Determine the [X, Y] coordinate at the center of the cell enclosing the given text.  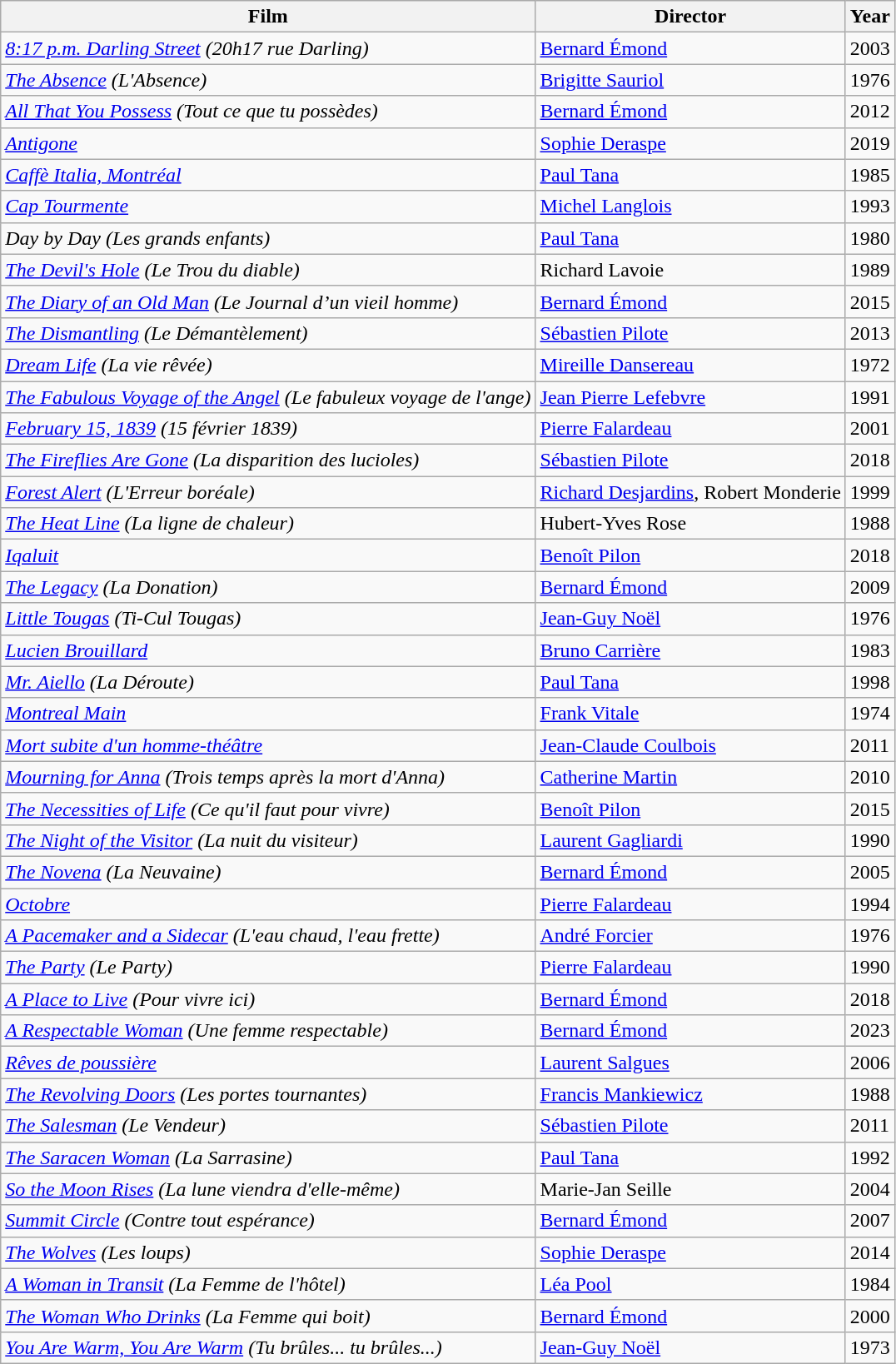
2012 [869, 112]
A Pacemaker and a Sidecar (L'eau chaud, l'eau frette) [268, 936]
2005 [869, 872]
So the Moon Rises (La lune viendra d'elle-même) [268, 1189]
1972 [869, 365]
2013 [869, 333]
Forest Alert (L'Erreur boréale) [268, 492]
1999 [869, 492]
1985 [869, 175]
2009 [869, 587]
The Wolves (Les loups) [268, 1252]
2004 [869, 1189]
A Woman in Transit (La Femme de l'hôtel) [268, 1284]
2014 [869, 1252]
The Heat Line (La ligne de chaleur) [268, 524]
The Woman Who Drinks (La Femme qui boit) [268, 1316]
Jean Pierre Lefebvre [690, 397]
Cap Tourmente [268, 207]
The Party (Le Party) [268, 968]
2010 [869, 777]
Brigitte Sauriol [690, 80]
Octobre [268, 904]
Bruno Carrière [690, 650]
The Novena (La Neuvaine) [268, 872]
The Dismantling (Le Démantèlement) [268, 333]
1984 [869, 1284]
2003 [869, 48]
Montreal Main [268, 714]
André Forcier [690, 936]
The Legacy (La Donation) [268, 587]
Richard Lavoie [690, 270]
Day by Day (Les grands enfants) [268, 238]
Caffè Italia, Montréal [268, 175]
Iqaluit [268, 555]
1980 [869, 238]
Richard Desjardins, Robert Monderie [690, 492]
The Fireflies Are Gone (La disparition des lucioles) [268, 460]
You Are Warm, You Are Warm (Tu brûles... tu brûles...) [268, 1347]
1994 [869, 904]
1989 [869, 270]
Mort subite d'un homme-théâtre [268, 745]
2001 [869, 429]
The Saracen Woman (La Sarrasine) [268, 1157]
All That You Possess (Tout ce que tu possèdes) [268, 112]
Little Tougas (Ti-Cul Tougas) [268, 619]
Hubert-Yves Rose [690, 524]
Film [268, 17]
A Respectable Woman (Une femme respectable) [268, 1031]
The Diary of an Old Man (Le Journal d’un vieil homme) [268, 301]
February 15, 1839 (15 février 1839) [268, 429]
Rêves de poussière [268, 1063]
Mireille Dansereau [690, 365]
Mourning for Anna (Trois temps après la mort d'Anna) [268, 777]
Laurent Gagliardi [690, 840]
2000 [869, 1316]
Jean-Claude Coulbois [690, 745]
The Revolving Doors (Les portes tournantes) [268, 1094]
2006 [869, 1063]
Michel Langlois [690, 207]
Year [869, 17]
The Necessities of Life (Ce qu'il faut pour vivre) [268, 809]
The Devil's Hole (Le Trou du diable) [268, 270]
Catherine Martin [690, 777]
Lucien Brouillard [268, 650]
2007 [869, 1221]
Marie-Jan Seille [690, 1189]
1983 [869, 650]
Francis Mankiewicz [690, 1094]
Mr. Aiello (La Déroute) [268, 682]
Director [690, 17]
1993 [869, 207]
1974 [869, 714]
A Place to Live (Pour vivre ici) [268, 999]
The Absence (L'Absence) [268, 80]
Dream Life (La vie rêvée) [268, 365]
8:17 p.m. Darling Street (20h17 rue Darling) [268, 48]
The Night of the Visitor (La nuit du visiteur) [268, 840]
The Fabulous Voyage of the Angel (Le fabuleux voyage de l'ange) [268, 397]
1973 [869, 1347]
Laurent Salgues [690, 1063]
The Salesman (Le Vendeur) [268, 1126]
1992 [869, 1157]
1998 [869, 682]
2023 [869, 1031]
Léa Pool [690, 1284]
2019 [869, 143]
1991 [869, 397]
Antigone [268, 143]
Frank Vitale [690, 714]
Summit Circle (Contre tout espérance) [268, 1221]
